Find where the given text appears and provide that cell's center as (X, Y) coordinate. 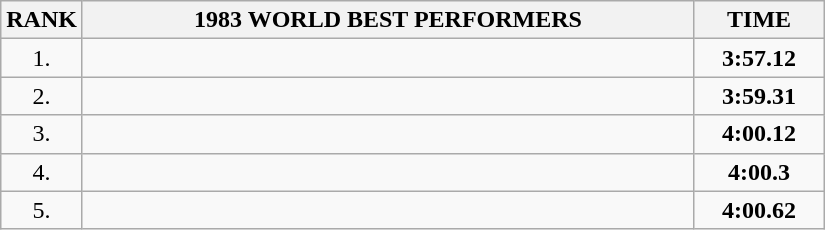
3. (42, 134)
4. (42, 172)
TIME (760, 20)
RANK (42, 20)
5. (42, 210)
4:00.12 (760, 134)
3:59.31 (760, 96)
4:00.3 (760, 172)
3:57.12 (760, 58)
2. (42, 96)
1983 WORLD BEST PERFORMERS (388, 20)
1. (42, 58)
4:00.62 (760, 210)
